Pinpoint the cell where the given text exists, returning its (x, y) midpoint coordinate. 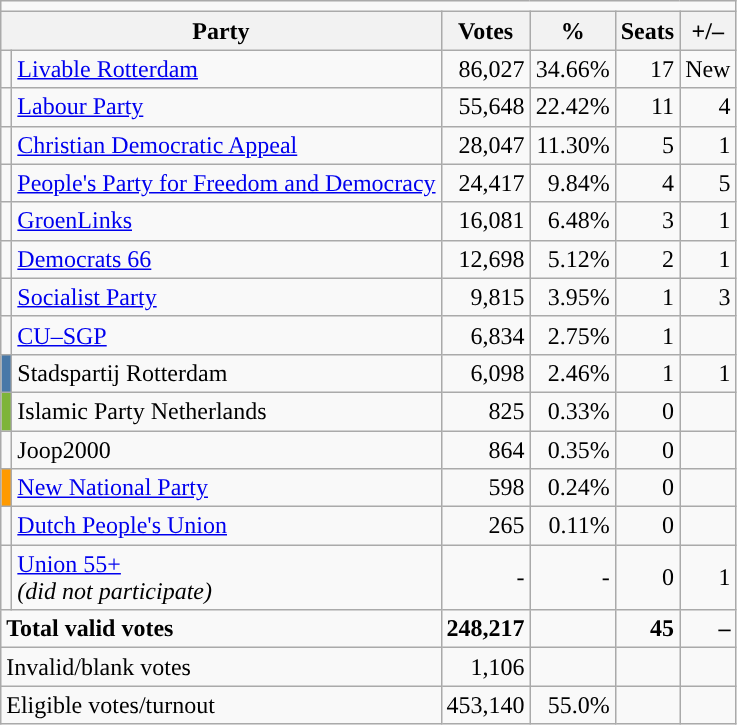
24,417 (486, 183)
2.75% (572, 335)
6,834 (486, 335)
3.95% (572, 297)
11 (647, 107)
0.33% (572, 411)
598 (486, 488)
22.42% (572, 107)
6,098 (486, 373)
+/– (708, 31)
55.0% (572, 705)
17 (647, 69)
Eligible votes/turnout (221, 705)
55,648 (486, 107)
CU–SGP (226, 335)
Christian Democratic Appeal (226, 145)
0.35% (572, 449)
12,698 (486, 259)
Total valid votes (221, 629)
6.48% (572, 221)
5.12% (572, 259)
453,140 (486, 705)
Invalid/blank votes (221, 667)
45 (647, 629)
New National Party (226, 488)
0.11% (572, 526)
Seats (647, 31)
825 (486, 411)
People's Party for Freedom and Democracy (226, 183)
2.46% (572, 373)
Union 55+(did not participate) (226, 578)
9,815 (486, 297)
9.84% (572, 183)
864 (486, 449)
34.66% (572, 69)
– (708, 629)
265 (486, 526)
1,106 (486, 667)
Labour Party (226, 107)
86,027 (486, 69)
248,217 (486, 629)
28,047 (486, 145)
16,081 (486, 221)
% (572, 31)
0.24% (572, 488)
Socialist Party (226, 297)
Stadspartij Rotterdam (226, 373)
GroenLinks (226, 221)
Democrats 66 (226, 259)
Joop2000 (226, 449)
Votes (486, 31)
2 (647, 259)
Dutch People's Union (226, 526)
Livable Rotterdam (226, 69)
Party (221, 31)
Islamic Party Netherlands (226, 411)
11.30% (572, 145)
New (708, 69)
